Search for the cell housing the specified text and yield its (X, Y) center coordinate. 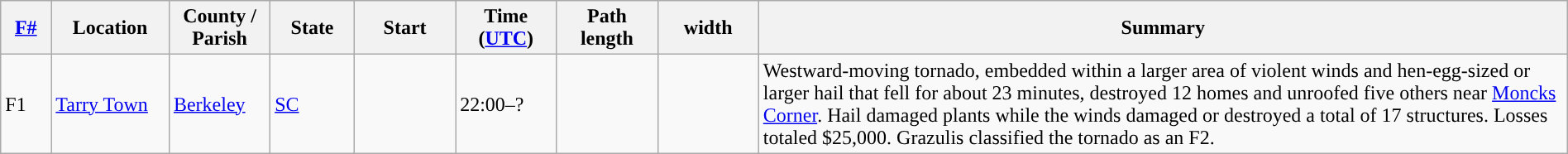
Path length (607, 28)
State (313, 28)
Tarry Town (111, 104)
22:00–? (506, 104)
Summary (1163, 28)
Time (UTC) (506, 28)
width (708, 28)
County / Parish (219, 28)
Start (404, 28)
Berkeley (219, 104)
F1 (26, 104)
F# (26, 28)
SC (313, 104)
Location (111, 28)
